Extract the [X, Y] coordinate from the center of the cell holding the provided text.  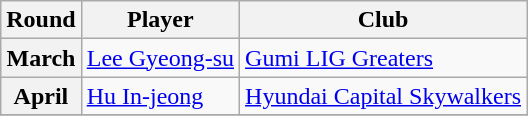
Hu In-jeong [160, 96]
Round [41, 20]
April [41, 96]
Gumi LIG Greaters [384, 58]
Player [160, 20]
March [41, 58]
Lee Gyeong-su [160, 58]
Club [384, 20]
Hyundai Capital Skywalkers [384, 96]
